Detect which cell encompasses the target text, then output its [X, Y] center coordinate. 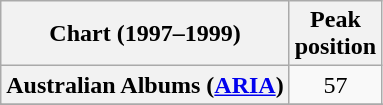
57 [335, 85]
Peakposition [335, 34]
Chart (1997–1999) [145, 34]
Australian Albums (ARIA) [145, 85]
